Return [x, y] of the center of cell containing provided text 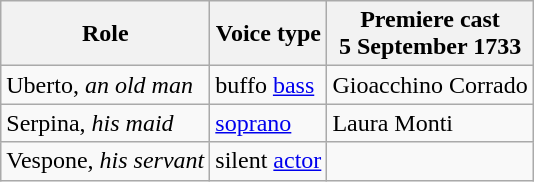
Premiere cast5 September 1733 [430, 34]
Uberto, an old man [106, 85]
silent actor [268, 161]
Laura Monti [430, 123]
Vespone, his servant [106, 161]
Role [106, 34]
Voice type [268, 34]
Gioacchino Corrado [430, 85]
buffo bass [268, 85]
soprano [268, 123]
Serpina, his maid [106, 123]
